Identify which cell holds the provided text, then report its (X, Y) central coordinate. 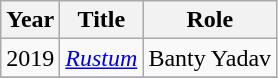
Title (102, 20)
Rustum (102, 58)
2019 (30, 58)
Banty Yadav (210, 58)
Role (210, 20)
Year (30, 20)
